Identify which cell holds the provided text, then report its [X, Y] central coordinate. 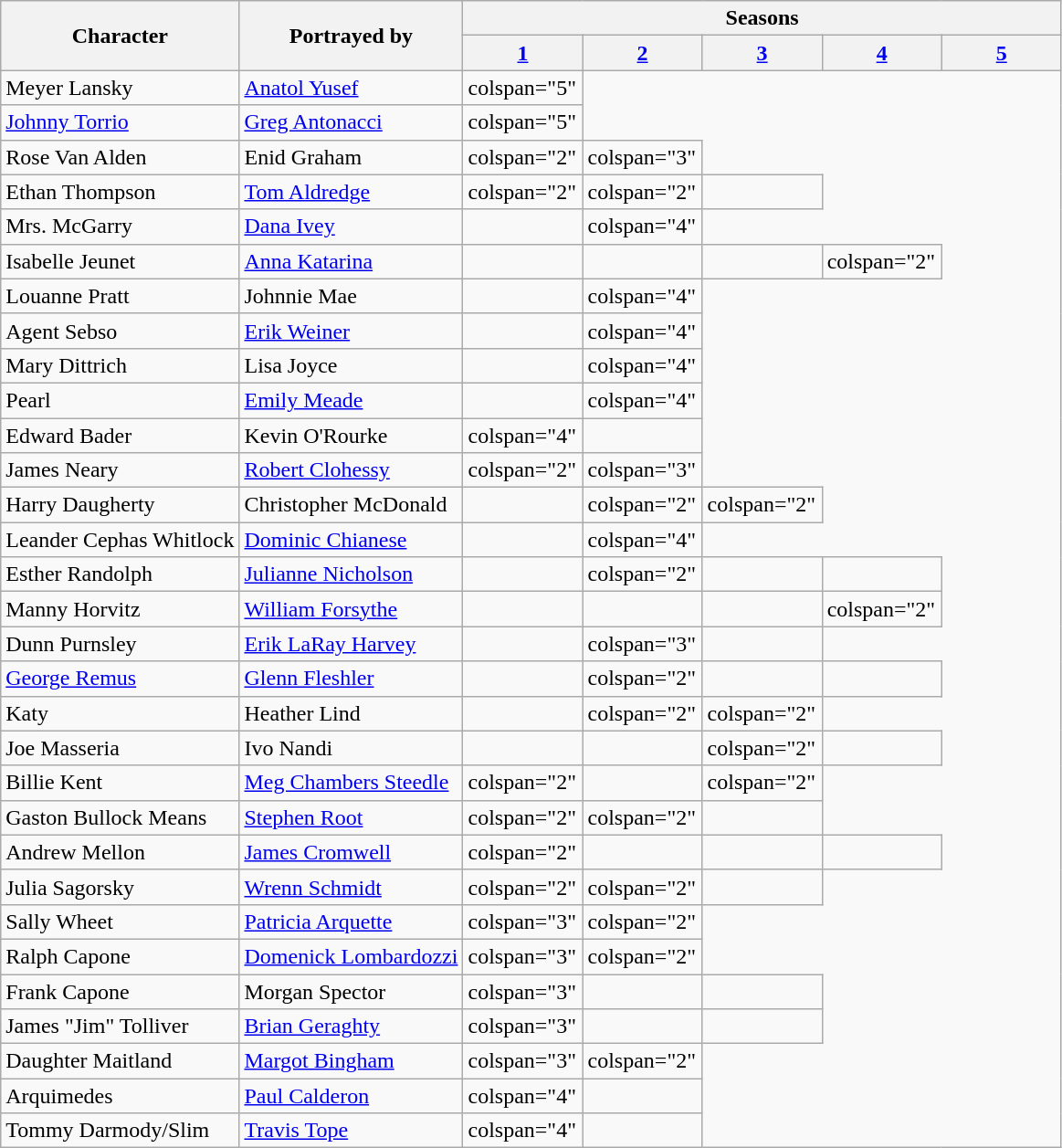
Johnny Torrio [121, 122]
4 [882, 53]
James "Jim" Tolliver [121, 1027]
Edward Bader [121, 436]
William Forsythe [351, 609]
Dunn Purnsley [121, 644]
Ethan Thompson [121, 192]
Tom Aldredge [351, 192]
Daughter Maitland [121, 1061]
Sally Wheet [121, 922]
Ivo Nandi [351, 748]
Character [121, 36]
James Neary [121, 470]
Enid Graham [351, 157]
Heather Lind [351, 713]
1 [522, 53]
Robert Clohessy [351, 470]
Julianne Nicholson [351, 574]
Anna Katarina [351, 261]
Johnnie Mae [351, 296]
Joe Masseria [121, 748]
2 [643, 53]
Brian Geraghty [351, 1027]
Kevin O'Rourke [351, 436]
Frank Capone [121, 991]
Gaston Bullock Means [121, 817]
Glenn Fleshler [351, 679]
Dana Ivey [351, 226]
Meg Chambers Steedle [351, 783]
Erik LaRay Harvey [351, 644]
Esther Randolph [121, 574]
Wrenn Schmidt [351, 887]
Emily Meade [351, 400]
Stephen Root [351, 817]
Manny Horvitz [121, 609]
James Cromwell [351, 852]
3 [762, 53]
Margot Bingham [351, 1061]
Dominic Chianese [351, 540]
Tommy Darmody/Slim [121, 1131]
Lisa Joyce [351, 365]
Mary Dittrich [121, 365]
Travis Tope [351, 1131]
George Remus [121, 679]
Isabelle Jeunet [121, 261]
Christopher McDonald [351, 505]
Morgan Spector [351, 991]
Pearl [121, 400]
Agent Sebso [121, 331]
Arquimedes [121, 1096]
Leander Cephas Whitlock [121, 540]
Julia Sagorsky [121, 887]
Patricia Arquette [351, 922]
Louanne Pratt [121, 296]
Erik Weiner [351, 331]
Greg Antonacci [351, 122]
Seasons [762, 18]
Portrayed by [351, 36]
Anatol Yusef [351, 88]
Paul Calderon [351, 1096]
Ralph Capone [121, 956]
Meyer Lansky [121, 88]
Domenick Lombardozzi [351, 956]
Andrew Mellon [121, 852]
Rose Van Alden [121, 157]
Katy [121, 713]
Mrs. McGarry [121, 226]
5 [1001, 53]
Harry Daugherty [121, 505]
Billie Kent [121, 783]
